Locate the cell with the specified text and output its [x, y] center coordinate. 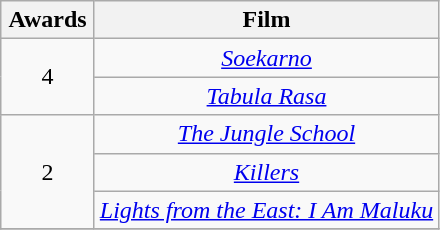
2 [48, 172]
Soekarno [266, 58]
Awards [48, 20]
Lights from the East: I Am Maluku [266, 210]
Film [266, 20]
Killers [266, 172]
Tabula Rasa [266, 96]
The Jungle School [266, 134]
4 [48, 77]
